Detect which cell encompasses the target text, then output its (x, y) center coordinate. 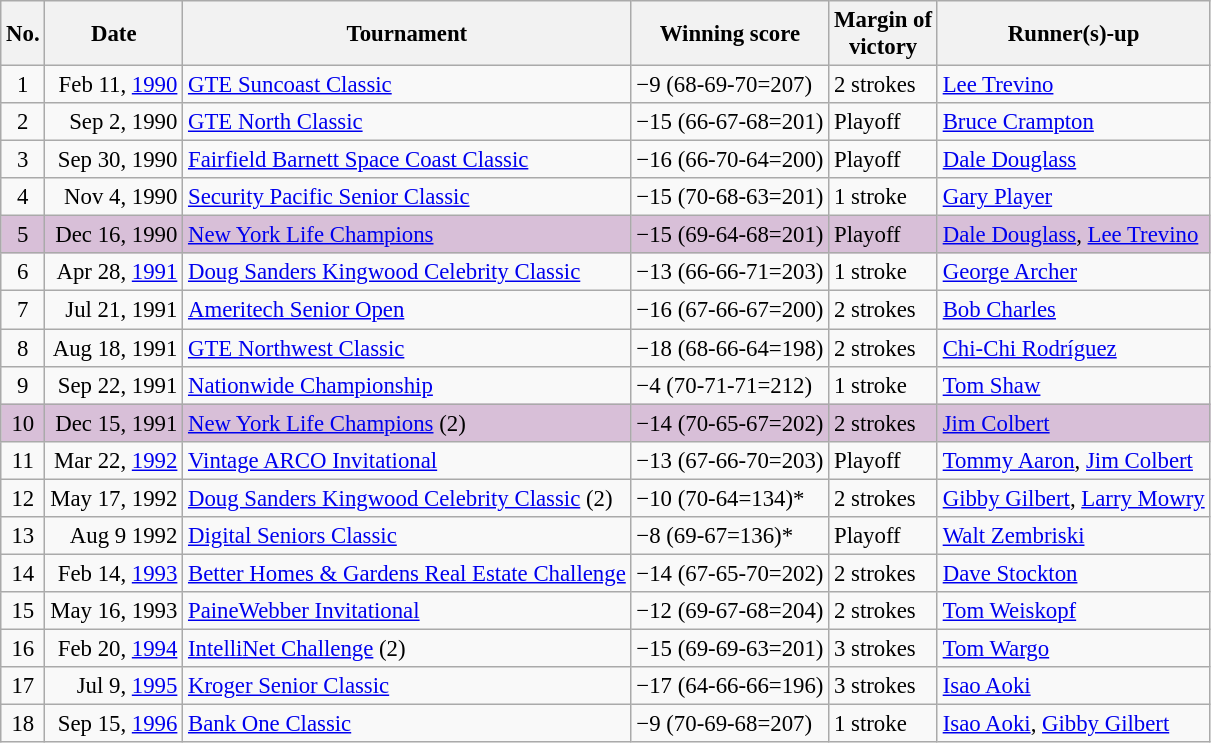
Kroger Senior Classic (407, 686)
Feb 14, 1993 (114, 573)
Tommy Aaron, Jim Colbert (1074, 460)
Bruce Crampton (1074, 122)
15 (23, 611)
Chi-Chi Rodríguez (1074, 348)
Gibby Gilbert, Larry Mowry (1074, 498)
Winning score (730, 34)
4 (23, 197)
Margin ofvictory (884, 34)
Dale Douglass (1074, 160)
Doug Sanders Kingwood Celebrity Classic (407, 273)
Sep 2, 1990 (114, 122)
13 (23, 536)
Aug 18, 1991 (114, 348)
Security Pacific Senior Classic (407, 197)
Sep 22, 1991 (114, 385)
Isao Aoki (1074, 686)
Jul 9, 1995 (114, 686)
Digital Seniors Classic (407, 536)
Nationwide Championship (407, 385)
No. (23, 34)
GTE North Classic (407, 122)
9 (23, 385)
6 (23, 273)
−15 (66-67-68=201) (730, 122)
New York Life Champions (2) (407, 423)
May 16, 1993 (114, 611)
−12 (69-67-68=204) (730, 611)
11 (23, 460)
−15 (69-64-68=201) (730, 235)
−9 (70-69-68=207) (730, 724)
−9 (68-69-70=207) (730, 85)
Jul 21, 1991 (114, 310)
George Archer (1074, 273)
Isao Aoki, Gibby Gilbert (1074, 724)
16 (23, 648)
Ameritech Senior Open (407, 310)
3 (23, 160)
−17 (64-66-66=196) (730, 686)
May 17, 1992 (114, 498)
5 (23, 235)
Dec 15, 1991 (114, 423)
Date (114, 34)
12 (23, 498)
Better Homes & Gardens Real Estate Challenge (407, 573)
GTE Northwest Classic (407, 348)
Tom Weiskopf (1074, 611)
−14 (70-65-67=202) (730, 423)
Mar 22, 1992 (114, 460)
18 (23, 724)
−15 (69-69-63=201) (730, 648)
−13 (67-66-70=203) (730, 460)
Dale Douglass, Lee Trevino (1074, 235)
−4 (70-71-71=212) (730, 385)
IntelliNet Challenge (2) (407, 648)
Aug 9 1992 (114, 536)
−15 (70-68-63=201) (730, 197)
Walt Zembriski (1074, 536)
Doug Sanders Kingwood Celebrity Classic (2) (407, 498)
GTE Suncoast Classic (407, 85)
17 (23, 686)
1 (23, 85)
Tom Shaw (1074, 385)
−14 (67-65-70=202) (730, 573)
Dave Stockton (1074, 573)
Feb 20, 1994 (114, 648)
Runner(s)-up (1074, 34)
Sep 30, 1990 (114, 160)
Dec 16, 1990 (114, 235)
Lee Trevino (1074, 85)
Bank One Classic (407, 724)
Feb 11, 1990 (114, 85)
10 (23, 423)
7 (23, 310)
−16 (66-70-64=200) (730, 160)
−16 (67-66-67=200) (730, 310)
2 (23, 122)
Tournament (407, 34)
Vintage ARCO Invitational (407, 460)
Sep 15, 1996 (114, 724)
Bob Charles (1074, 310)
Jim Colbert (1074, 423)
Tom Wargo (1074, 648)
8 (23, 348)
PaineWebber Invitational (407, 611)
Fairfield Barnett Space Coast Classic (407, 160)
−10 (70-64=134)* (730, 498)
14 (23, 573)
Gary Player (1074, 197)
New York Life Champions (407, 235)
Nov 4, 1990 (114, 197)
Apr 28, 1991 (114, 273)
−8 (69-67=136)* (730, 536)
−13 (66-66-71=203) (730, 273)
−18 (68-66-64=198) (730, 348)
